Detect which cell encompasses the target text, then output its (X, Y) center coordinate. 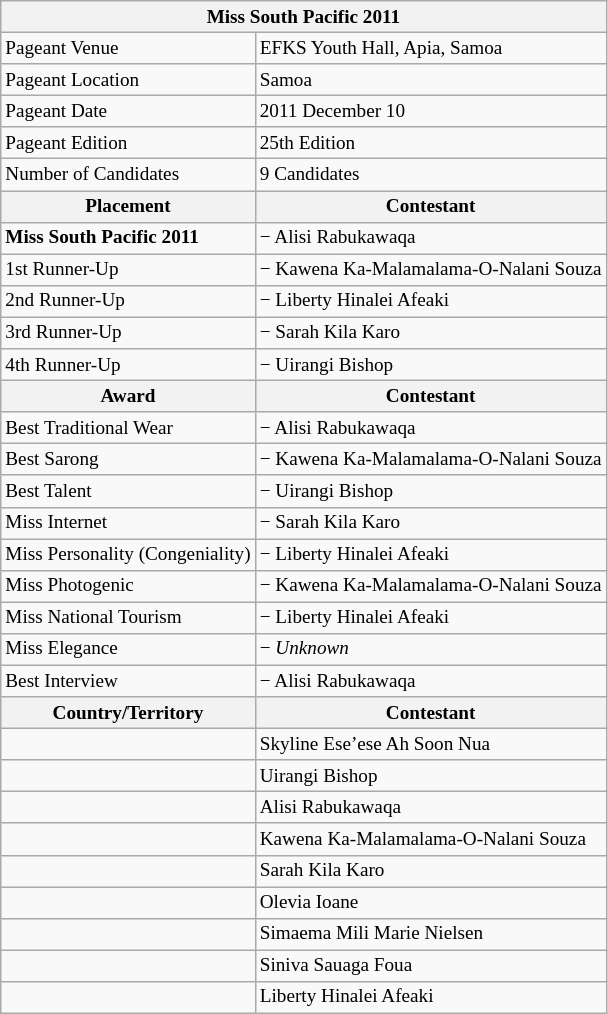
1st Runner-Up (128, 270)
Best Talent (128, 491)
25th Edition (430, 143)
Pageant Venue (128, 48)
Samoa (430, 80)
Sarah Kila Karo (430, 871)
Best Traditional Wear (128, 428)
Placement (128, 206)
Skyline Ese’ese Ah Soon Nua (430, 744)
4th Runner-Up (128, 365)
2nd Runner-Up (128, 301)
Pageant Date (128, 111)
Best Interview (128, 681)
− Unknown (430, 649)
Miss Personality (Congeniality) (128, 554)
Best Sarong (128, 460)
Simaema Mili Marie Nielsen (430, 934)
Miss Photogenic (128, 586)
Award (128, 396)
Liberty Hinalei Afeaki (430, 997)
Pageant Location (128, 80)
Miss Internet (128, 523)
Number of Candidates (128, 175)
Miss Elegance (128, 649)
Miss National Tourism (128, 618)
EFKS Youth Hall, Apia, Samoa (430, 48)
Pageant Edition (128, 143)
Olevia Ioane (430, 902)
2011 December 10 (430, 111)
3rd Runner-Up (128, 333)
Alisi Rabukawaqa (430, 808)
Country/Territory (128, 713)
Siniva Sauaga Foua (430, 966)
Uirangi Bishop (430, 776)
Kawena Ka-Malamalama-O-Nalani Souza (430, 839)
9 Candidates (430, 175)
